Return the (x, y) coordinate for the center point of the cell that contains the specified text.  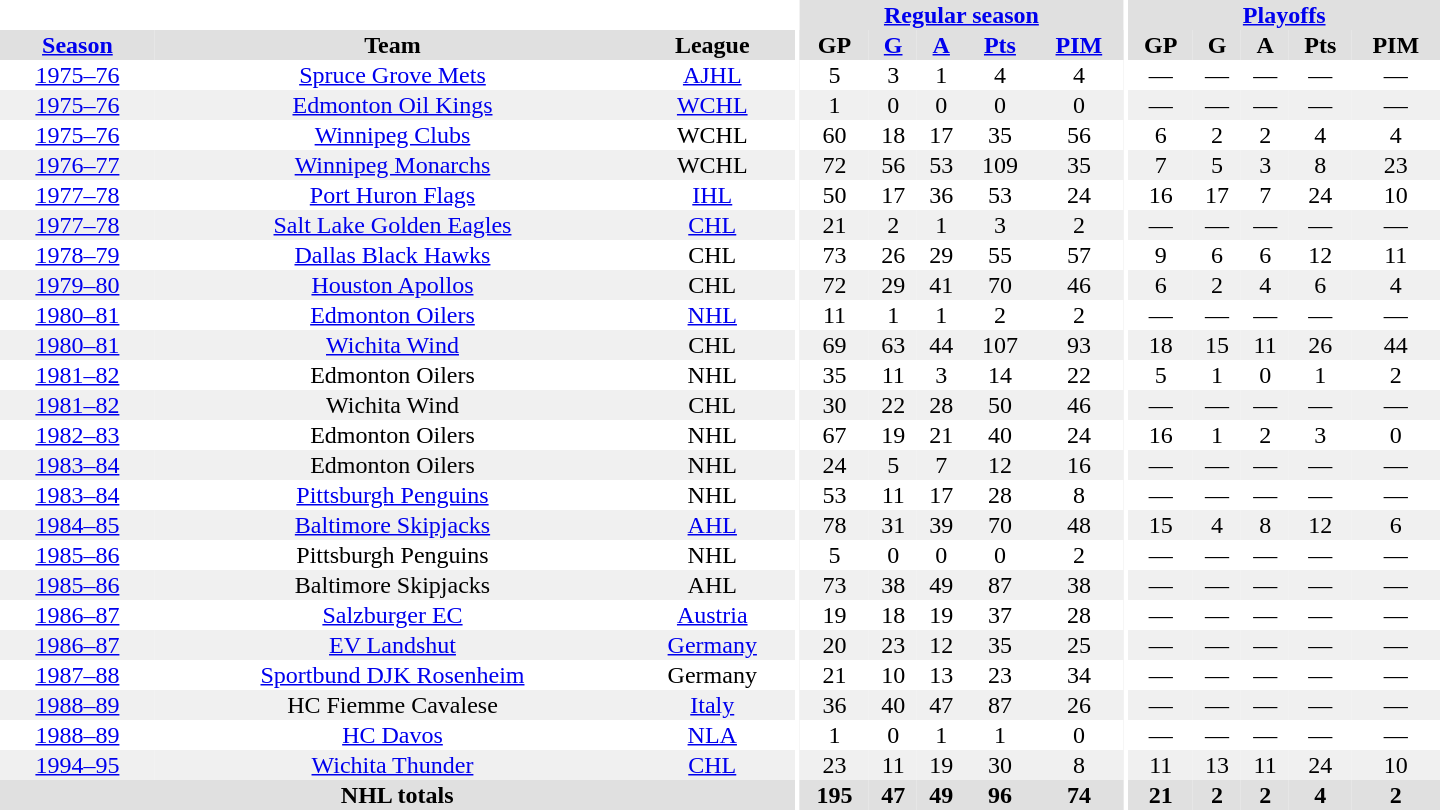
74 (1079, 795)
Salzburger EC (392, 615)
57 (1079, 255)
37 (1000, 615)
AJHL (712, 75)
Team (392, 45)
93 (1079, 345)
Salt Lake Golden Eagles (392, 225)
1979–80 (78, 285)
Italy (712, 705)
14 (1000, 375)
HC Fiemme Cavalese (392, 705)
NLA (712, 735)
96 (1000, 795)
EV Landshut (392, 645)
78 (834, 525)
39 (941, 525)
48 (1079, 525)
Houston Apollos (392, 285)
1978–79 (78, 255)
25 (1079, 645)
20 (834, 645)
NHL totals (397, 795)
Edmonton Oil Kings (392, 105)
41 (941, 285)
60 (834, 135)
Port Huron Flags (392, 195)
Sportbund DJK Rosenheim (392, 675)
55 (1000, 255)
Austria (712, 615)
1984–85 (78, 525)
9 (1160, 255)
63 (893, 345)
31 (893, 525)
69 (834, 345)
1976–77 (78, 165)
League (712, 45)
Season (78, 45)
Winnipeg Monarchs (392, 165)
HC Davos (392, 735)
Wichita Thunder (392, 765)
Spruce Grove Mets (392, 75)
34 (1079, 675)
107 (1000, 345)
109 (1000, 165)
1987–88 (78, 675)
Playoffs (1284, 15)
Regular season (962, 15)
1982–83 (78, 435)
Winnipeg Clubs (392, 135)
IHL (712, 195)
195 (834, 795)
67 (834, 435)
Dallas Black Hawks (392, 255)
1994–95 (78, 765)
